Return the (X, Y) coordinate for the center point of the cell that contains the specified text.  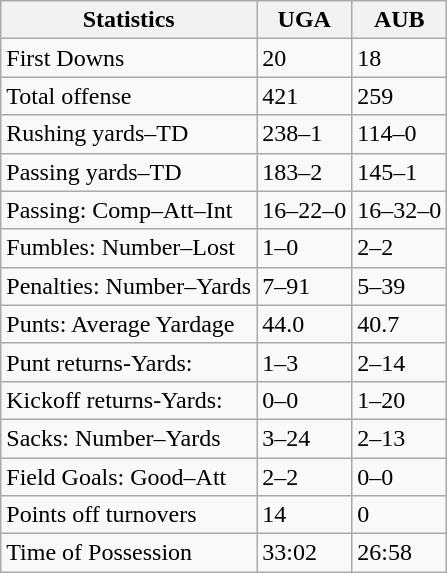
114–0 (400, 134)
UGA (304, 20)
AUB (400, 20)
14 (304, 515)
26:58 (400, 553)
Punt returns-Yards: (129, 362)
2–13 (400, 438)
Punts: Average Yardage (129, 324)
16–22–0 (304, 210)
Statistics (129, 20)
3–24 (304, 438)
Total offense (129, 96)
183–2 (304, 172)
18 (400, 58)
First Downs (129, 58)
Penalties: Number–Yards (129, 286)
16–32–0 (400, 210)
1–3 (304, 362)
2–14 (400, 362)
7–91 (304, 286)
Rushing yards–TD (129, 134)
Time of Possession (129, 553)
Fumbles: Number–Lost (129, 248)
Kickoff returns-Yards: (129, 400)
0 (400, 515)
33:02 (304, 553)
1–20 (400, 400)
44.0 (304, 324)
Sacks: Number–Yards (129, 438)
Passing: Comp–Att–Int (129, 210)
421 (304, 96)
Passing yards–TD (129, 172)
238–1 (304, 134)
40.7 (400, 324)
145–1 (400, 172)
Points off turnovers (129, 515)
1–0 (304, 248)
Field Goals: Good–Att (129, 477)
259 (400, 96)
20 (304, 58)
5–39 (400, 286)
